Locate the cell with the specified text and output its (X, Y) center coordinate. 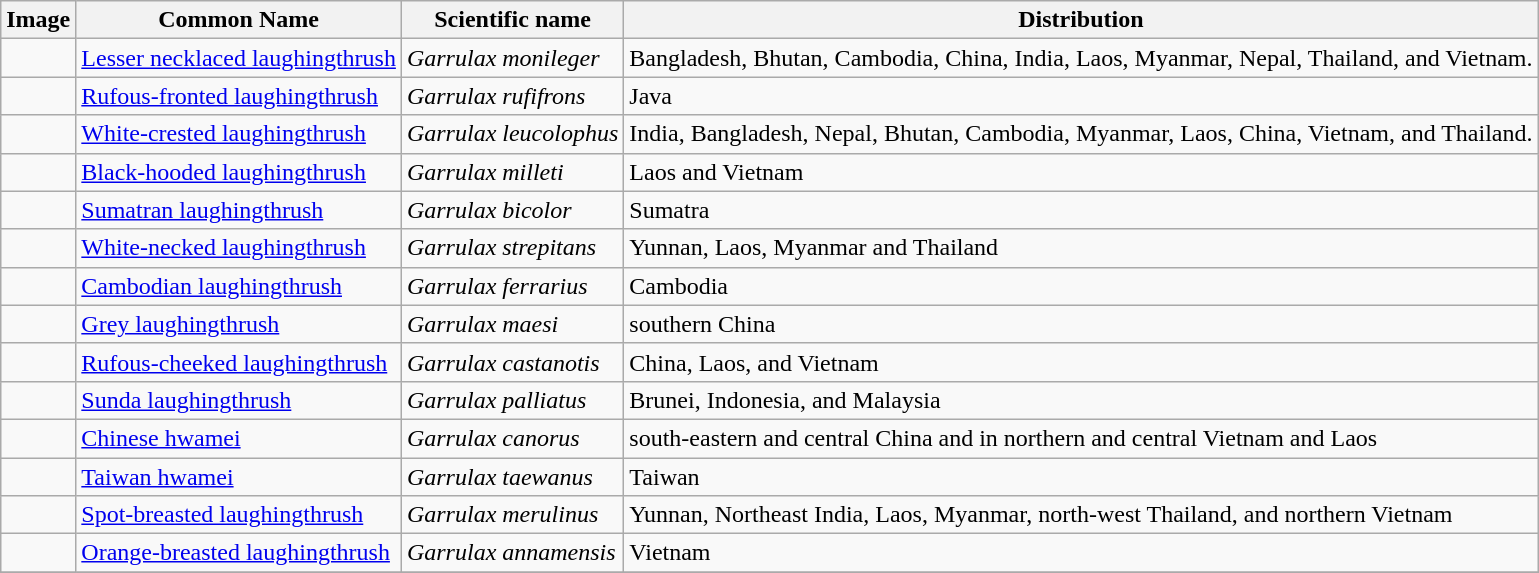
Spot-breasted laughingthrush (239, 515)
Taiwan hwamei (239, 477)
Garrulax maesi (512, 324)
Garrulax leucolophus (512, 134)
Rufous-cheeked laughingthrush (239, 362)
Scientific name (512, 20)
Garrulax rufifrons (512, 96)
Cambodia (1081, 286)
south-eastern and central China and in northern and central Vietnam and Laos (1081, 438)
Garrulax strepitans (512, 248)
Orange-breasted laughingthrush (239, 553)
White-necked laughingthrush (239, 248)
India, Bangladesh, Nepal, Bhutan, Cambodia, Myanmar, Laos, China, Vietnam, and Thailand. (1081, 134)
Garrulax ferrarius (512, 286)
Distribution (1081, 20)
Garrulax canorus (512, 438)
Rufous-fronted laughingthrush (239, 96)
Garrulax monileger (512, 58)
Yunnan, Northeast India, Laos, Myanmar, north-west Thailand, and northern Vietnam (1081, 515)
Common Name (239, 20)
Garrulax merulinus (512, 515)
Garrulax palliatus (512, 400)
Garrulax milleti (512, 172)
Garrulax taewanus (512, 477)
Vietnam (1081, 553)
Lesser necklaced laughingthrush (239, 58)
Garrulax annamensis (512, 553)
Sunda laughingthrush (239, 400)
Bangladesh, Bhutan, Cambodia, China, India, Laos, Myanmar, Nepal, Thailand, and Vietnam. (1081, 58)
Garrulax castanotis (512, 362)
White-crested laughingthrush (239, 134)
Java (1081, 96)
Taiwan (1081, 477)
Garrulax bicolor (512, 210)
Grey laughingthrush (239, 324)
Sumatran laughingthrush (239, 210)
Laos and Vietnam (1081, 172)
Black-hooded laughingthrush (239, 172)
Yunnan, Laos, Myanmar and Thailand (1081, 248)
Chinese hwamei (239, 438)
Cambodian laughingthrush (239, 286)
China, Laos, and Vietnam (1081, 362)
Brunei, Indonesia, and Malaysia (1081, 400)
Image (38, 20)
Sumatra (1081, 210)
southern China (1081, 324)
